Capture the cell that displays the provided text and extract its [x, y] central coordinate. 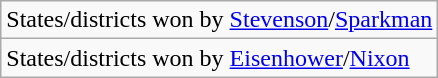
States/districts won by Stevenson/Sparkman [220, 20]
States/districts won by Eisenhower/Nixon [220, 58]
